Locate the cell with the specified text and output its (X, Y) center coordinate. 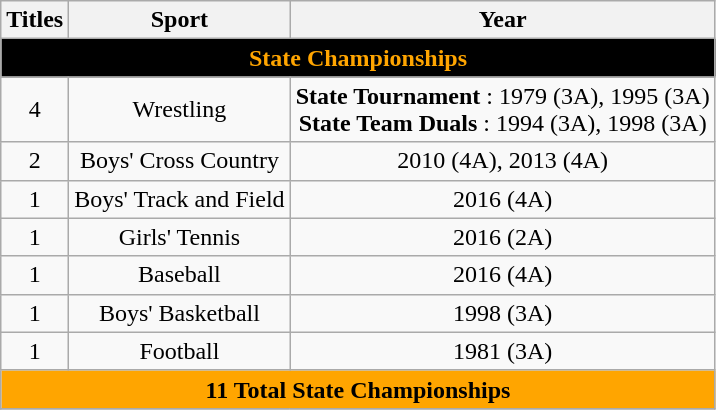
Football (180, 351)
11 Total State Championships (358, 389)
4 (35, 110)
2 (35, 161)
2010 (4A), 2013 (4A) (502, 161)
Titles (35, 20)
Boys' Cross Country (180, 161)
Wrestling (180, 110)
State Tournament : 1979 (3A), 1995 (3A)State Team Duals : 1994 (3A), 1998 (3A) (502, 110)
Boys' Track and Field (180, 199)
1981 (3A) (502, 351)
Girls' Tennis (180, 237)
Baseball (180, 275)
State Championships (358, 58)
Year (502, 20)
1998 (3A) (502, 313)
2016 (2A) (502, 237)
Boys' Basketball (180, 313)
Sport (180, 20)
